Capture the cell that displays the provided text and extract its (X, Y) central coordinate. 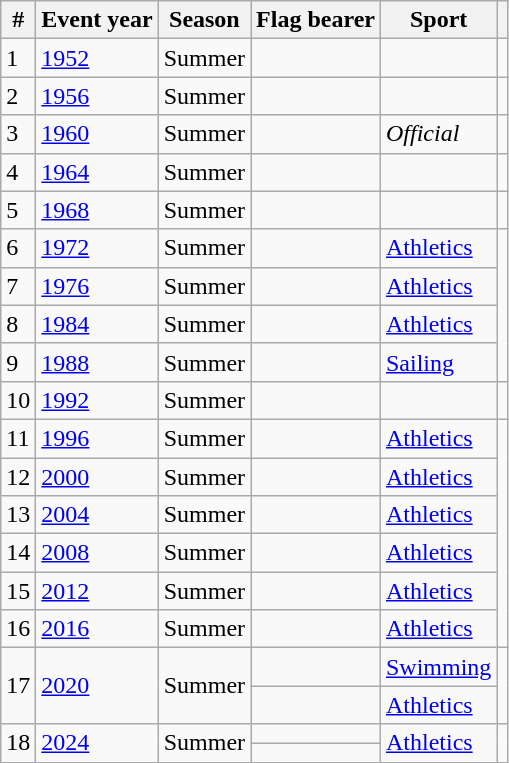
1988 (97, 362)
1972 (97, 248)
5 (18, 210)
Sport (438, 20)
7 (18, 286)
15 (18, 591)
2000 (97, 477)
Season (204, 20)
1976 (97, 286)
13 (18, 515)
8 (18, 324)
2008 (97, 553)
18 (18, 743)
1968 (97, 210)
1960 (97, 134)
Event year (97, 20)
1984 (97, 324)
11 (18, 438)
14 (18, 553)
1956 (97, 96)
1952 (97, 58)
1964 (97, 172)
Official (438, 134)
1996 (97, 438)
6 (18, 248)
4 (18, 172)
2024 (97, 743)
3 (18, 134)
Swimming (438, 667)
9 (18, 362)
2012 (97, 591)
2020 (97, 686)
Flag bearer (316, 20)
12 (18, 477)
2004 (97, 515)
# (18, 20)
1992 (97, 400)
2016 (97, 629)
1 (18, 58)
2 (18, 96)
Sailing (438, 362)
16 (18, 629)
17 (18, 686)
10 (18, 400)
